Return the (X, Y) coordinate for the center point of the cell that contains the specified text.  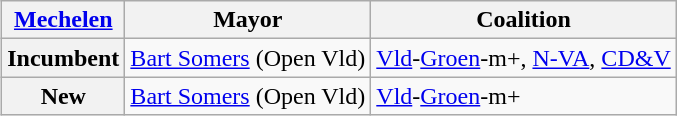
Mayor (248, 20)
New (64, 96)
Mechelen (64, 20)
Vld-Groen-m+, N-VA, CD&V (524, 58)
Incumbent (64, 58)
Coalition (524, 20)
Vld-Groen-m+ (524, 96)
